Provide the [X, Y] coordinate of the cell's center where the given text is located.  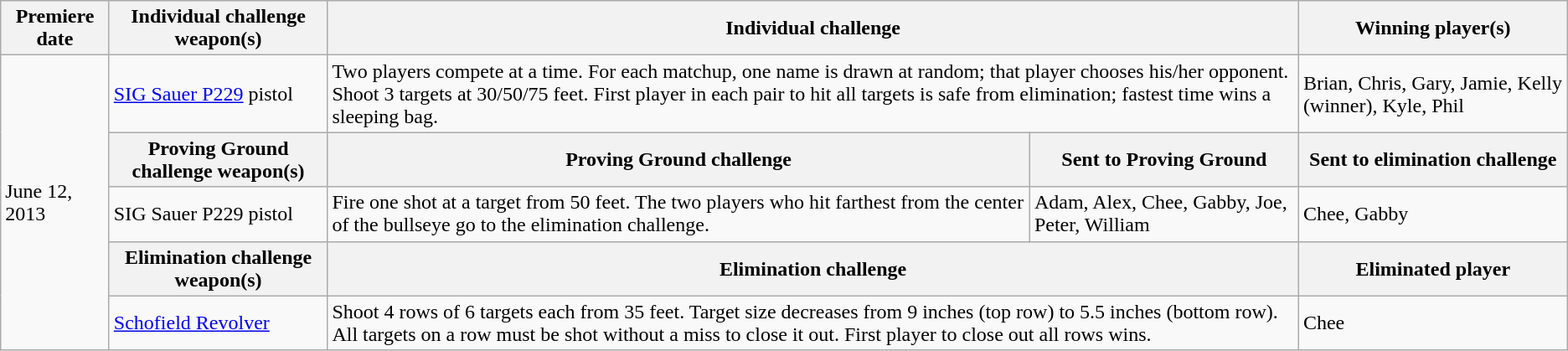
Sent to elimination challenge [1432, 159]
Chee [1432, 323]
Elimination challenge weapon(s) [218, 268]
Brian, Chris, Gary, Jamie, Kelly (winner), Kyle, Phil [1432, 94]
Individual challenge weapon(s) [218, 28]
Sent to Proving Ground [1164, 159]
Proving Ground challenge [678, 159]
Eliminated player [1432, 268]
June 12, 2013 [55, 203]
Individual challenge [813, 28]
Fire one shot at a target from 50 feet. The two players who hit farthest from the center of the bullseye go to the elimination challenge. [678, 214]
Proving Ground challenge weapon(s) [218, 159]
Premiere date [55, 28]
Elimination challenge [813, 268]
Adam, Alex, Chee, Gabby, Joe, Peter, William [1164, 214]
Schofield Revolver [218, 323]
Chee, Gabby [1432, 214]
Winning player(s) [1432, 28]
